Pinpoint the cell where the given text exists, returning its [x, y] midpoint coordinate. 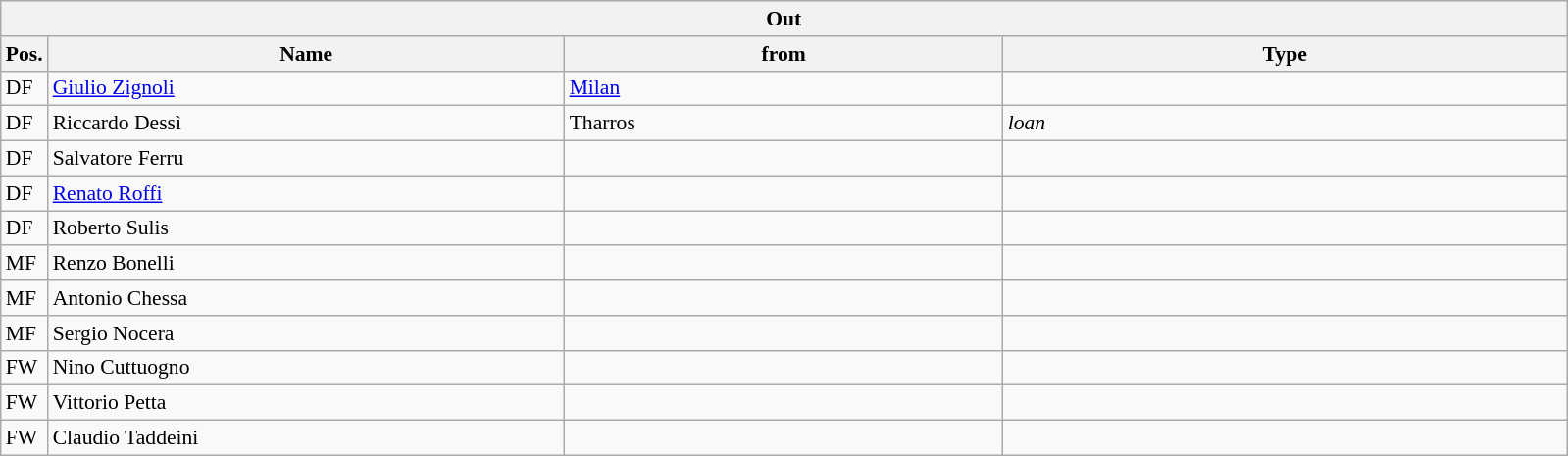
Sergio Nocera [306, 333]
Milan [784, 88]
Pos. [25, 54]
Roberto Sulis [306, 228]
Nino Cuttuogno [306, 368]
Claudio Taddeini [306, 438]
Tharros [784, 124]
Renato Roffi [306, 193]
Vittorio Petta [306, 403]
from [784, 54]
loan [1285, 124]
Renzo Bonelli [306, 264]
Name [306, 54]
Giulio Zignoli [306, 88]
Antonio Chessa [306, 298]
Riccardo Dessì [306, 124]
Out [784, 19]
Salvatore Ferru [306, 159]
Type [1285, 54]
